Search for the cell housing the specified text and yield its [x, y] center coordinate. 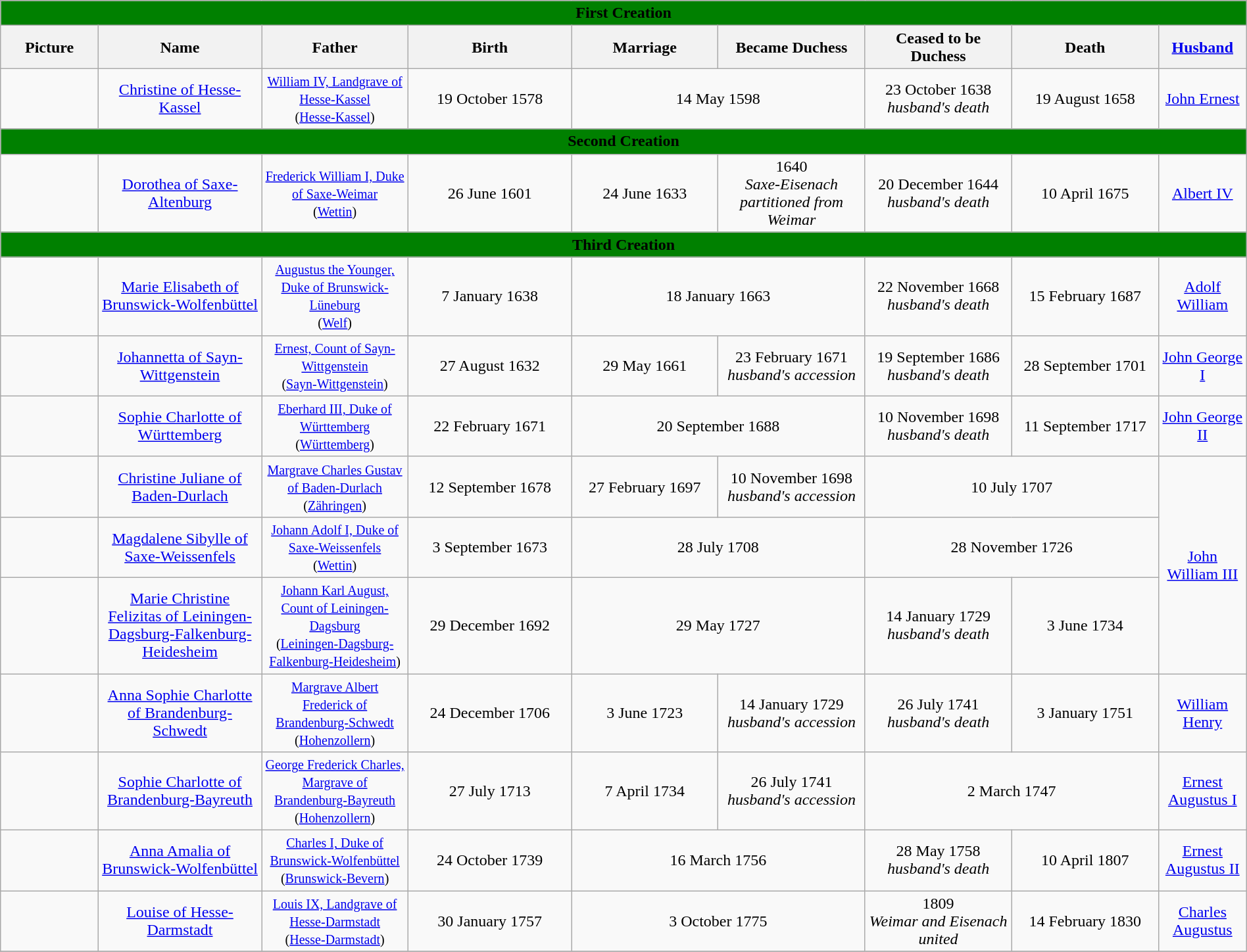
3 September 1673 [490, 547]
Dorothea of Saxe-Altenburg [180, 193]
Husband [1202, 47]
12 September 1678 [490, 487]
John George II [1202, 426]
Name [180, 47]
22 November 1668husband's death [938, 296]
Albert IV [1202, 193]
Eberhard III, Duke of Württemberg(Württemberg) [335, 426]
Adolf William [1202, 296]
14 May 1598 [718, 99]
10 November 1698husband's death [938, 426]
10 April 1675 [1085, 193]
Anna Sophie Charlotte of Brandenburg-Schwedt [180, 713]
William IV, Landgrave of Hesse-Kassel(Hesse-Kassel) [335, 99]
20 September 1688 [718, 426]
John Ernest [1202, 99]
10 April 1807 [1085, 861]
Became Duchess [792, 47]
27 August 1632 [490, 366]
Anna Amalia of Brunswick-Wolfenbüttel [180, 861]
28 July 1708 [718, 547]
Ernest Augustus I [1202, 792]
20 December 1644husband's death [938, 193]
Johann Karl August, Count of Leiningen-Dagsburg(Leiningen-Dagsburg-Falkenburg-Heidesheim) [335, 625]
Louise of Hesse-Darmstadt [180, 921]
Father [335, 47]
26 July 1741husband's death [938, 713]
Johann Adolf I, Duke of Saxe-Weissenfels(Wettin) [335, 547]
Sophie Charlotte of Württemberg [180, 426]
Christine Juliane of Baden-Durlach [180, 487]
Frederick William I, Duke of Saxe-Weimar(Wettin) [335, 193]
Margrave Charles Gustav of Baden-Durlach(Zähringen) [335, 487]
Marriage [645, 47]
7 January 1638 [490, 296]
Picture [50, 47]
Ernest, Count of Sayn-Wittgenstein(Sayn-Wittgenstein) [335, 366]
19 September 1686husband's death [938, 366]
27 February 1697 [645, 487]
George Frederick Charles, Margrave of Brandenburg-Bayreuth(Hohenzollern) [335, 792]
John William III [1202, 565]
1640Saxe-Eisenach partitioned from Weimar [792, 193]
10 November 1698husband's accession [792, 487]
7 April 1734 [645, 792]
29 December 1692 [490, 625]
23 October 1638husband's death [938, 99]
Charles I, Duke of Brunswick-Wolfenbüttel(Brunswick-Bevern) [335, 861]
26 July 1741husband's accession [792, 792]
Charles Augustus [1202, 921]
24 December 1706 [490, 713]
19 October 1578 [490, 99]
Birth [490, 47]
26 June 1601 [490, 193]
24 October 1739 [490, 861]
William Henry [1202, 713]
23 February 1671husband's accession [792, 366]
18 January 1663 [718, 296]
Ernest Augustus II [1202, 861]
28 November 1726 [1012, 547]
29 May 1661 [645, 366]
29 May 1727 [718, 625]
Third Creation [623, 245]
14 January 1729husband's death [938, 625]
3 June 1734 [1085, 625]
1809Weimar and Eisenach united [938, 921]
Ceased to be Duchess [938, 47]
14 January 1729husband's accession [792, 713]
24 June 1633 [645, 193]
10 July 1707 [1012, 487]
First Creation [623, 13]
Second Creation [623, 141]
19 August 1658 [1085, 99]
2 March 1747 [1012, 792]
11 September 1717 [1085, 426]
3 October 1775 [718, 921]
Marie Christine Felizitas of Leiningen-Dagsburg-Falkenburg-Heidesheim [180, 625]
Augustus the Younger, Duke of Brunswick-Lüneburg(Welf) [335, 296]
Magdalene Sibylle of Saxe-Weissenfels [180, 547]
Sophie Charlotte of Brandenburg-Bayreuth [180, 792]
27 July 1713 [490, 792]
22 February 1671 [490, 426]
14 February 1830 [1085, 921]
Marie Elisabeth of Brunswick-Wolfenbüttel [180, 296]
Christine of Hesse-Kassel [180, 99]
28 September 1701 [1085, 366]
John George I [1202, 366]
Margrave Albert Frederick of Brandenburg-Schwedt(Hohenzollern) [335, 713]
Death [1085, 47]
Johannetta of Sayn-Wittgenstein [180, 366]
16 March 1756 [718, 861]
30 January 1757 [490, 921]
Louis IX, Landgrave of Hesse-Darmstadt(Hesse-Darmstadt) [335, 921]
15 February 1687 [1085, 296]
3 January 1751 [1085, 713]
28 May 1758husband's death [938, 861]
3 June 1723 [645, 713]
